Output the [X, Y] coordinate of the center of the cell containing the given text.  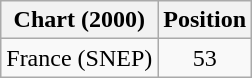
France (SNEP) [80, 58]
Position [205, 20]
Chart (2000) [80, 20]
53 [205, 58]
